Return (X, Y) of the center of cell containing provided text 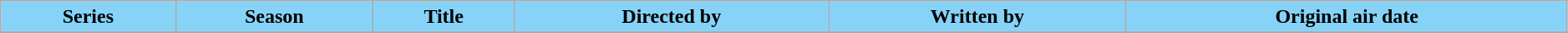
Season (274, 17)
Series (89, 17)
Title (444, 17)
Original air date (1347, 17)
Written by (977, 17)
Directed by (672, 17)
